Return (X, Y) of the center of cell containing provided text 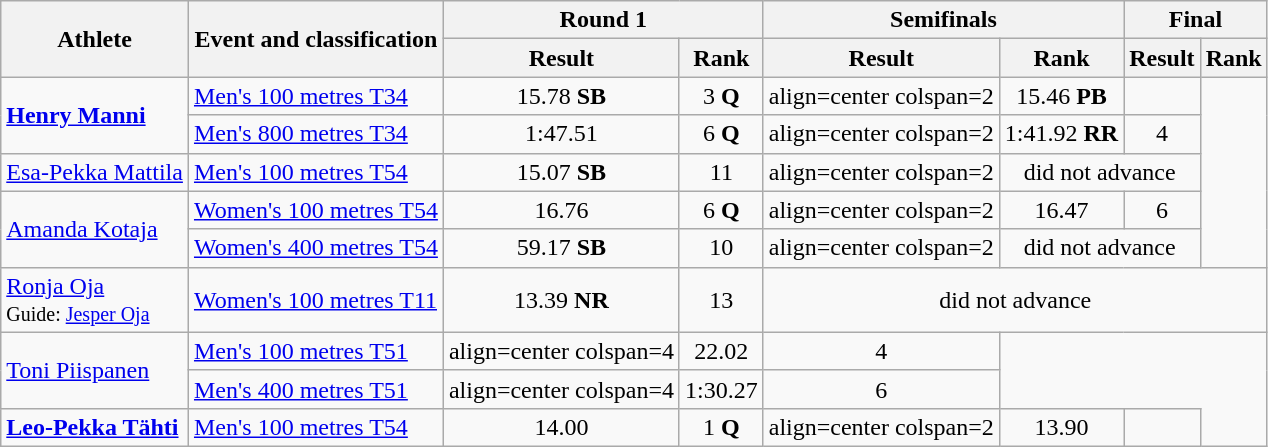
Event and classification (316, 39)
15.07 SB (561, 172)
22.02 (721, 351)
59.17 SB (561, 248)
Women's 100 metres T54 (316, 210)
3 Q (721, 96)
Esa-Pekka Mattila (95, 172)
10 (721, 248)
15.46 PB (1061, 96)
1:30.27 (721, 389)
16.47 (1061, 210)
Women's 400 metres T54 (316, 248)
13 (721, 300)
1:41.92 RR (1061, 134)
16.76 (561, 210)
Round 1 (603, 20)
Men's 400 metres T51 (316, 389)
11 (721, 172)
Ronja OjaGuide: Jesper Oja (95, 300)
Semifinals (943, 20)
15.78 SB (561, 96)
Athlete (95, 39)
Men's 100 metres T51 (316, 351)
Men's 100 metres T34 (316, 96)
Henry Manni (95, 115)
1:47.51 (561, 134)
Men's 800 metres T34 (316, 134)
14.00 (561, 427)
13.39 NR (561, 300)
Women's 100 metres T11 (316, 300)
Amanda Kotaja (95, 229)
13.90 (1061, 427)
Toni Piispanen (95, 370)
Leo-Pekka Tähti (95, 427)
Final (1196, 20)
1 Q (721, 427)
